Determine the [x, y] coordinate at the center of the cell enclosing the given text.  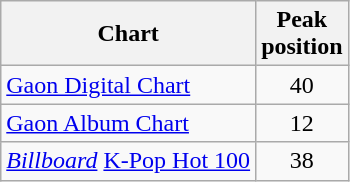
Chart [128, 34]
12 [302, 123]
Gaon Digital Chart [128, 85]
Billboard K-Pop Hot 100 [128, 161]
Peakposition [302, 34]
Gaon Album Chart [128, 123]
38 [302, 161]
40 [302, 85]
